Identify which cell holds the provided text, then report its (X, Y) central coordinate. 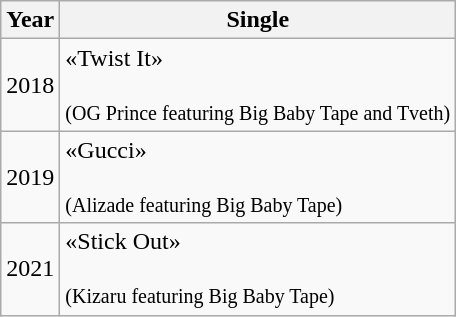
Single (258, 20)
«Gucci»(Alizade featuring Big Baby Tape) (258, 177)
Year (30, 20)
2018 (30, 85)
«Stick Out»(Kizaru featuring Big Baby Tape) (258, 269)
2021 (30, 269)
«Twist It»(OG Prince featuring Big Baby Tape and Tveth) (258, 85)
2019 (30, 177)
